Output the [x, y] coordinate of the center of the cell containing the given text.  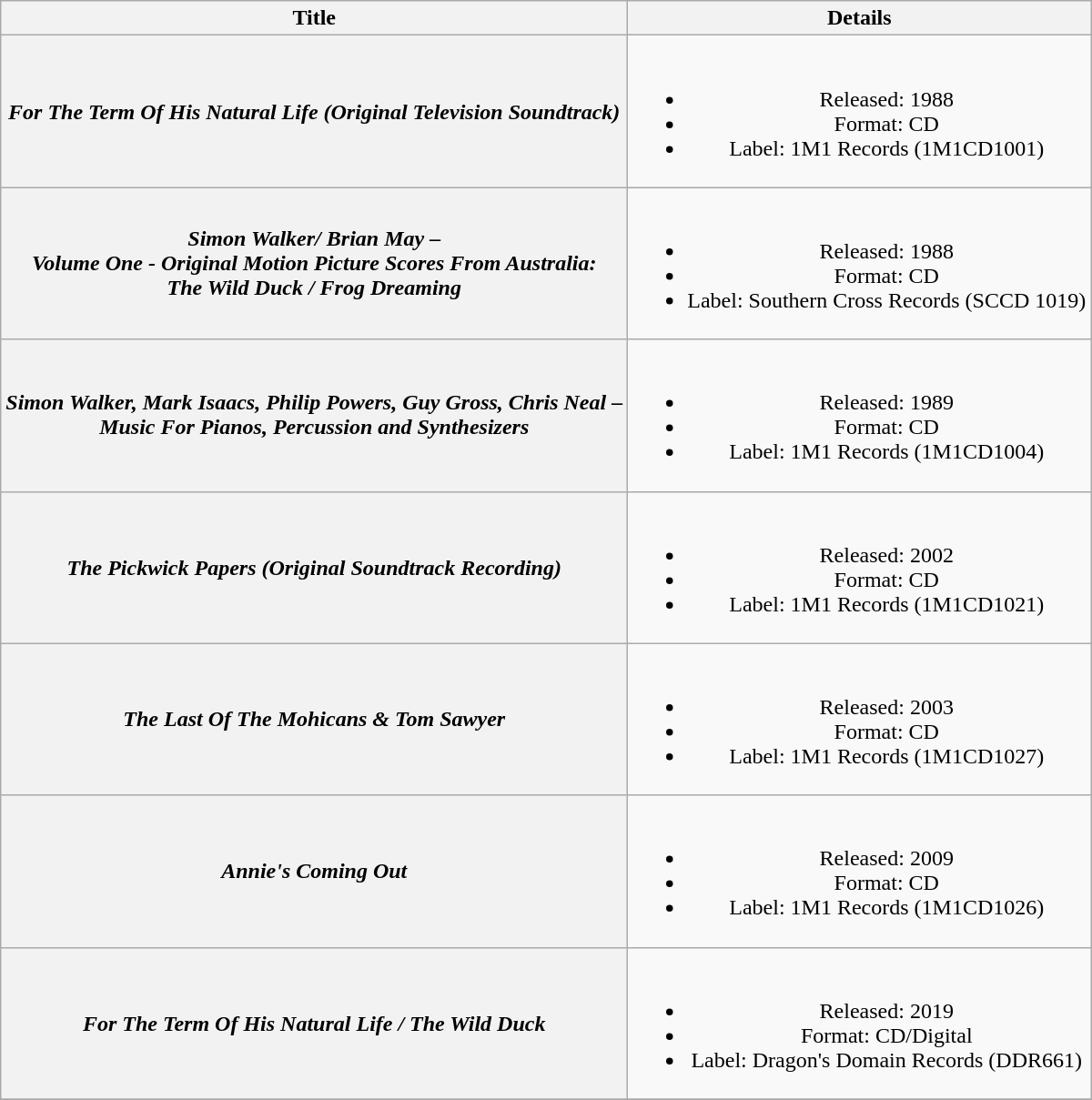
Annie's Coming Out [315, 872]
Released: 2009Format: CDLabel: 1M1 Records (1M1CD1026) [859, 872]
Released: 2019Format: CD/DigitalLabel: Dragon's Domain Records (DDR661) [859, 1023]
Released: 2003Format: CDLabel: 1M1 Records (1M1CD1027) [859, 719]
Released: 2002Format: CDLabel: 1M1 Records (1M1CD1021) [859, 568]
Simon Walker/ Brian May –Volume One - Original Motion Picture Scores From Australia:The Wild Duck / Frog Dreaming [315, 264]
The Pickwick Papers (Original Soundtrack Recording) [315, 568]
The Last Of The Mohicans & Tom Sawyer [315, 719]
For The Term Of His Natural Life (Original Television Soundtrack) [315, 111]
Simon Walker, Mark Isaacs, Philip Powers, Guy Gross, Chris Neal –Music For Pianos, Percussion and Synthesizers [315, 415]
Released: 1989Format: CDLabel: 1M1 Records (1M1CD1004) [859, 415]
Released: 1988Format: CDLabel: 1M1 Records (1M1CD1001) [859, 111]
Released: 1988Format: CDLabel: Southern Cross Records (SCCD 1019) [859, 264]
Title [315, 18]
For The Term Of His Natural Life / The Wild Duck [315, 1023]
Details [859, 18]
